Determine the (X, Y) coordinate at the center of the cell enclosing the given text.  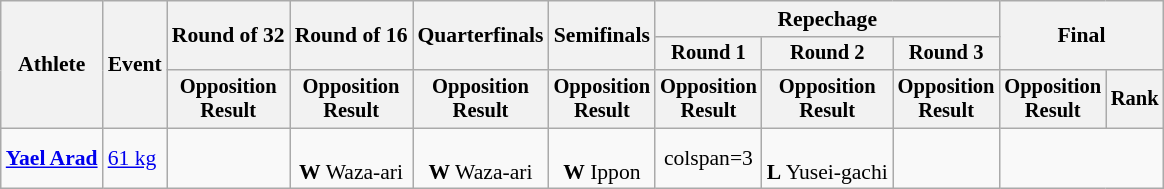
Athlete (52, 64)
W Ippon (602, 158)
Event (135, 64)
Round 3 (946, 54)
61 kg (135, 158)
Round of 32 (228, 36)
Repechage (827, 19)
Round 1 (708, 54)
colspan=3 (708, 158)
Rank (1135, 99)
L Yusei-gachi (828, 158)
Quarterfinals (480, 36)
Semifinals (602, 36)
Round 2 (828, 54)
Yael Arad (52, 158)
Round of 16 (352, 36)
Final (1081, 36)
